Scan for the cell matching the given text and deliver its (x, y) coordinate at center. 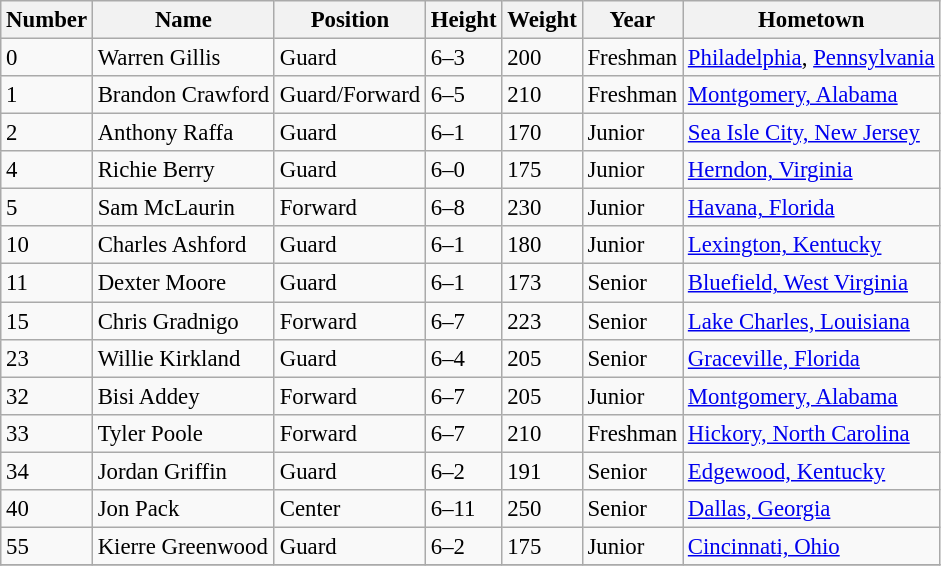
Dallas, Georgia (812, 509)
0 (47, 58)
Jon Pack (183, 509)
Name (183, 20)
Weight (542, 20)
Hometown (812, 20)
6–11 (463, 509)
Guard/Forward (350, 95)
33 (47, 433)
Chris Gradnigo (183, 321)
4 (47, 170)
173 (542, 283)
Herndon, Virginia (812, 170)
Position (350, 20)
Willie Kirkland (183, 358)
55 (47, 546)
6–8 (463, 208)
6–4 (463, 358)
34 (47, 471)
230 (542, 208)
6–3 (463, 58)
191 (542, 471)
5 (47, 208)
Dexter Moore (183, 283)
250 (542, 509)
Philadelphia, Pennsylvania (812, 58)
Charles Ashford (183, 245)
15 (47, 321)
Edgewood, Kentucky (812, 471)
Bisi Addey (183, 396)
32 (47, 396)
1 (47, 95)
Cincinnati, Ohio (812, 546)
Tyler Poole (183, 433)
2 (47, 133)
Havana, Florida (812, 208)
40 (47, 509)
Jordan Griffin (183, 471)
6–0 (463, 170)
200 (542, 58)
Anthony Raffa (183, 133)
223 (542, 321)
Graceville, Florida (812, 358)
Lake Charles, Louisiana (812, 321)
Richie Berry (183, 170)
Hickory, North Carolina (812, 433)
Number (47, 20)
11 (47, 283)
10 (47, 245)
Lexington, Kentucky (812, 245)
Brandon Crawford (183, 95)
Warren Gillis (183, 58)
Kierre Greenwood (183, 546)
6–5 (463, 95)
Height (463, 20)
Bluefield, West Virginia (812, 283)
170 (542, 133)
Sea Isle City, New Jersey (812, 133)
Year (632, 20)
Sam McLaurin (183, 208)
23 (47, 358)
180 (542, 245)
Center (350, 509)
